Identify which cell holds the provided text, then report its (x, y) central coordinate. 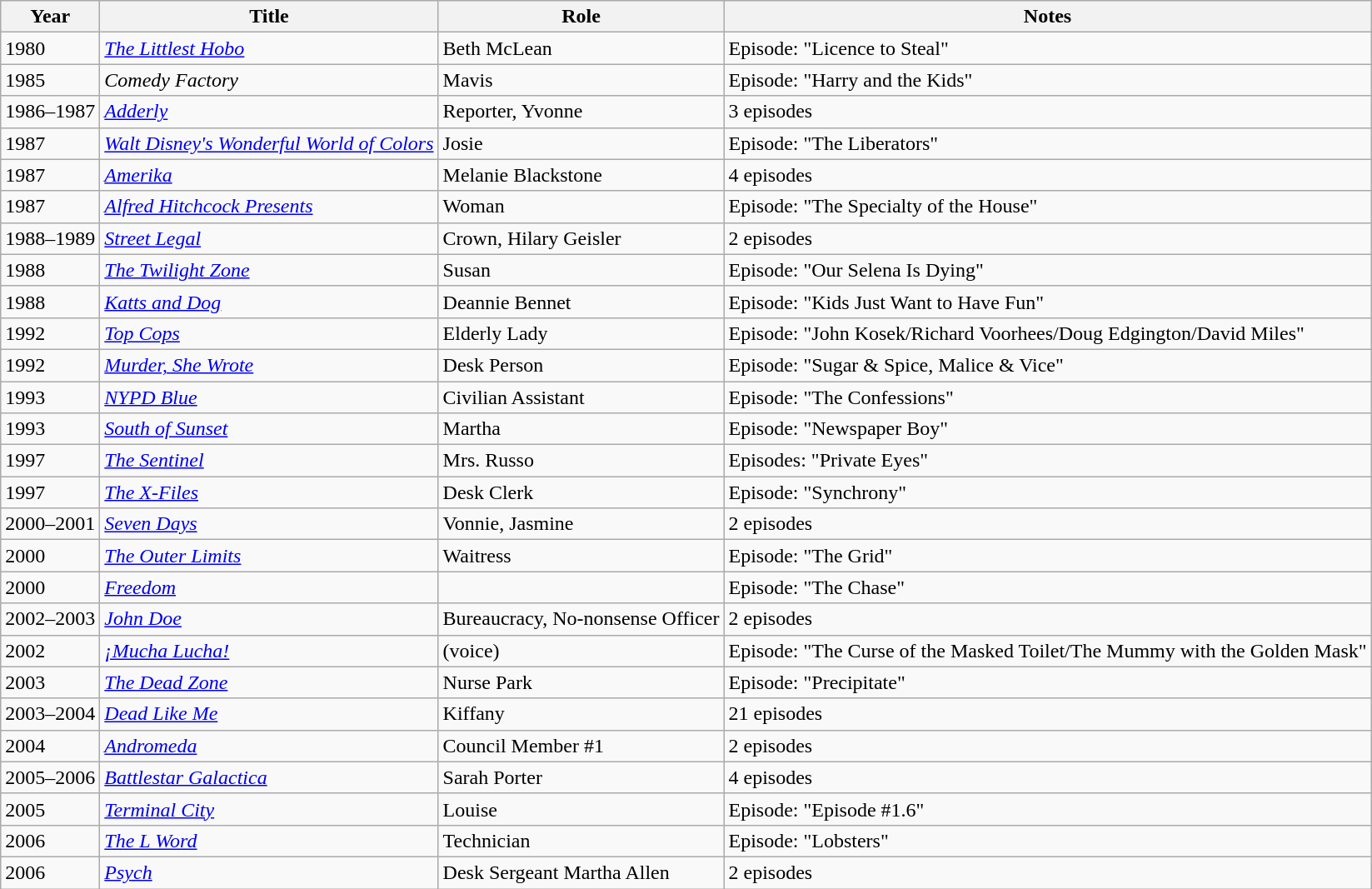
Sarah Porter (581, 777)
Mavis (581, 80)
Episode: "Harry and the Kids" (1048, 80)
South of Sunset (269, 429)
1985 (50, 80)
(voice) (581, 651)
Woman (581, 207)
Walt Disney's Wonderful World of Colors (269, 143)
Kiffany (581, 714)
Desk Clerk (581, 492)
Comedy Factory (269, 80)
Technician (581, 841)
Deannie Bennet (581, 302)
Council Member #1 (581, 746)
Waitress (581, 556)
Crown, Hilary Geisler (581, 238)
Episode: "Episode #1.6" (1048, 809)
Street Legal (269, 238)
Role (581, 17)
Murder, She Wrote (269, 365)
Martha (581, 429)
Episode: "The Liberators" (1048, 143)
Susan (581, 270)
Terminal City (269, 809)
1988–1989 (50, 238)
Andromeda (269, 746)
Nurse Park (581, 682)
Episode: "Lobsters" (1048, 841)
The Twilight Zone (269, 270)
The Littlest Hobo (269, 48)
Melanie Blackstone (581, 175)
Episode: "The Chase" (1048, 587)
2005–2006 (50, 777)
2000–2001 (50, 524)
Episode: "Kids Just Want to Have Fun" (1048, 302)
Reporter, Yvonne (581, 112)
Josie (581, 143)
Episode: "Sugar & Spice, Malice & Vice" (1048, 365)
Civilian Assistant (581, 397)
Vonnie, Jasmine (581, 524)
Katts and Dog (269, 302)
The Sentinel (269, 461)
2003–2004 (50, 714)
Amerika (269, 175)
Mrs. Russo (581, 461)
Psych (269, 872)
3 episodes (1048, 112)
Episode: "Synchrony" (1048, 492)
The Outer Limits (269, 556)
Episode: "The Specialty of the House" (1048, 207)
Episode: "The Confessions" (1048, 397)
Episode: "Our Selena Is Dying" (1048, 270)
21 episodes (1048, 714)
Title (269, 17)
2004 (50, 746)
Episodes: "Private Eyes" (1048, 461)
Top Cops (269, 333)
Episode: "The Curse of the Masked Toilet/The Mummy with the Golden Mask" (1048, 651)
Episode: "Precipitate" (1048, 682)
2005 (50, 809)
1980 (50, 48)
Episode: "Newspaper Boy" (1048, 429)
John Doe (269, 619)
Bureaucracy, No-nonsense Officer (581, 619)
2002 (50, 651)
¡Mucha Lucha! (269, 651)
Episode: "Licence to Steal" (1048, 48)
Episode: "John Kosek/Richard Voorhees/Doug Edgington/David Miles" (1048, 333)
Seven Days (269, 524)
The L Word (269, 841)
The Dead Zone (269, 682)
Desk Sergeant Martha Allen (581, 872)
2002–2003 (50, 619)
2003 (50, 682)
The X-Files (269, 492)
Year (50, 17)
1986–1987 (50, 112)
Battlestar Galactica (269, 777)
Beth McLean (581, 48)
NYPD Blue (269, 397)
Elderly Lady (581, 333)
Notes (1048, 17)
Desk Person (581, 365)
Dead Like Me (269, 714)
Louise (581, 809)
Adderly (269, 112)
Freedom (269, 587)
Episode: "The Grid" (1048, 556)
Alfred Hitchcock Presents (269, 207)
